Identify which cell holds the provided text, then report its [x, y] central coordinate. 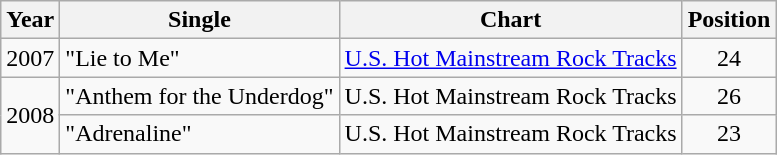
23 [729, 134]
2007 [30, 58]
"Lie to Me" [200, 58]
Single [200, 20]
Year [30, 20]
26 [729, 96]
2008 [30, 115]
Chart [510, 20]
24 [729, 58]
"Anthem for the Underdog" [200, 96]
Position [729, 20]
"Adrenaline" [200, 134]
